Return the (x, y) coordinate for the center point of the cell that contains the specified text.  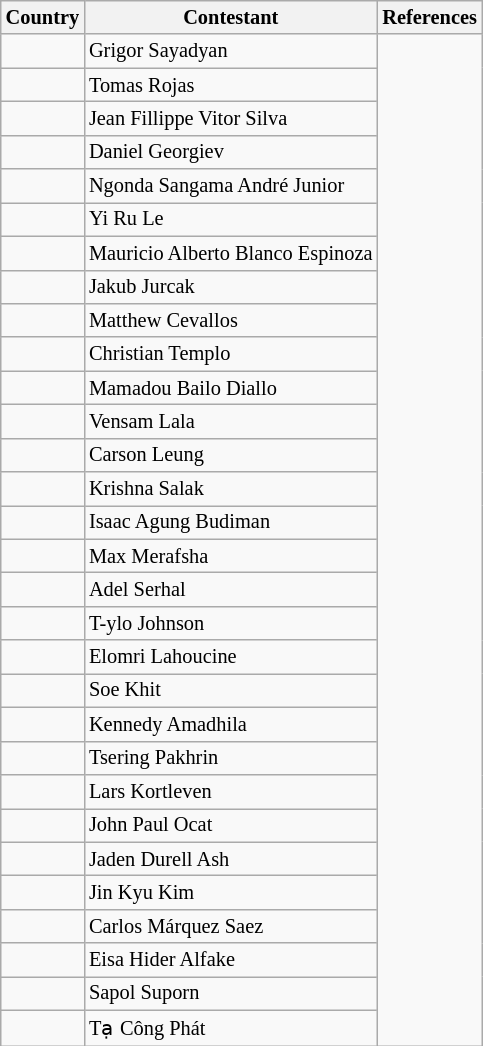
Country (42, 18)
Daniel Georgiev (230, 152)
Jakub Jurcak (230, 287)
Mauricio Alberto Blanco Espinoza (230, 253)
Jean Fillippe Vitor Silva (230, 119)
Tomas Rojas (230, 85)
References (429, 18)
Tạ Công Phát (230, 1028)
Eisa Hider Alfake (230, 960)
Carlos Márquez Saez (230, 926)
Jin Kyu Kim (230, 893)
Lars Kortleven (230, 792)
Adel Serhal (230, 590)
Isaac Agung Budiman (230, 523)
Matthew Cevallos (230, 321)
Christian Templo (230, 354)
John Paul Ocat (230, 825)
Vensam Lala (230, 422)
Sapol Suporn (230, 994)
Grigor Sayadyan (230, 51)
Ngonda Sangama André Junior (230, 186)
Max Merafsha (230, 556)
T-ylo Johnson (230, 624)
Krishna Salak (230, 489)
Contestant (230, 18)
Carson Leung (230, 455)
Mamadou Bailo Diallo (230, 388)
Kennedy Amadhila (230, 725)
Jaden Durell Ash (230, 859)
Elomri Lahoucine (230, 657)
Soe Khit (230, 691)
Tsering Pakhrin (230, 758)
Yi Ru Le (230, 220)
